Return (X, Y) of the center of cell containing provided text 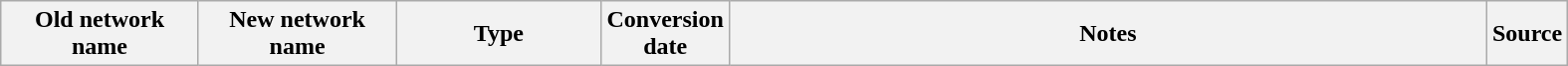
Conversion date (665, 34)
New networkname (297, 34)
Source (1527, 34)
Type (499, 34)
Notes (1107, 34)
Old networkname (100, 34)
